Extract the [x, y] coordinate from the center of the cell holding the provided text.  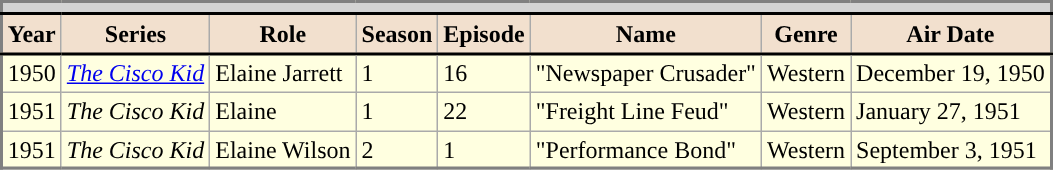
16 [484, 74]
"Newspaper Crusader" [646, 74]
January 27, 1951 [951, 111]
Season [397, 34]
Elaine [283, 111]
22 [484, 111]
2 [397, 149]
"Performance Bond" [646, 149]
September 3, 1951 [951, 149]
1950 [32, 74]
Elaine Wilson [283, 149]
Series [135, 34]
Elaine Jarrett [283, 74]
Air Date [951, 34]
December 19, 1950 [951, 74]
Genre [806, 34]
Episode [484, 34]
Name [646, 34]
Year [32, 34]
"Freight Line Feud" [646, 111]
Role [283, 34]
